Extract the [X, Y] coordinate from the center of the cell holding the provided text.  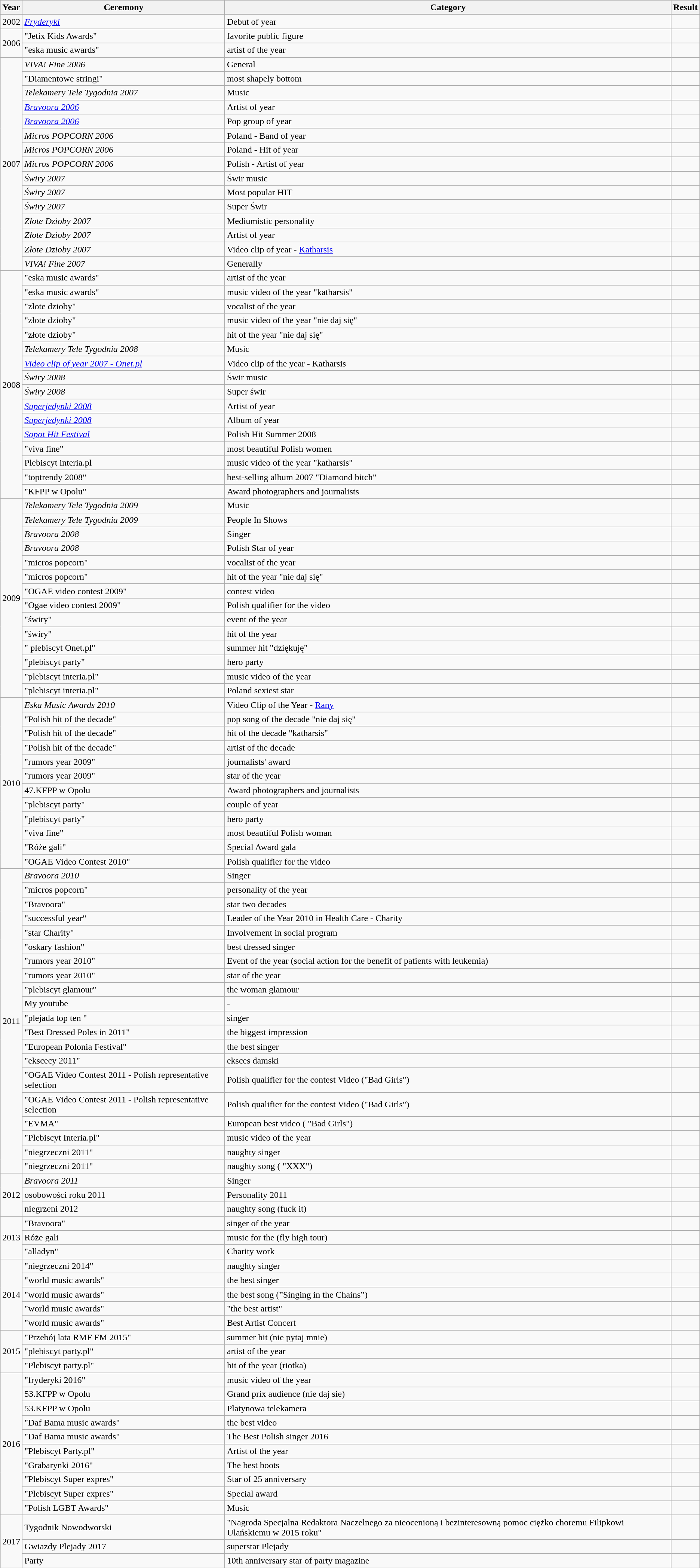
Video clip of the year - Katharsis [448, 363]
Ceremony [124, 7]
singer of the year [448, 1223]
favorite public figure [448, 36]
2010 [11, 783]
"Nagroda Specjalna Redaktora Naczelnego za nieocenioną i bezinteresowną pomoc ciężko choremu Filipkowi Ulańskiemu w 2015 roku" [448, 1527]
2009 [11, 598]
Fryderyki [124, 22]
"Diamentowe stringi" [124, 79]
music video of the year "nie daj się" [448, 320]
hit of the year (riotka) [448, 1366]
best dressed singer [448, 947]
"Polish LGBT Awards" [124, 1508]
"Przebój lata RMF FM 2015" [124, 1337]
Platynowa telekamera [448, 1408]
naughty song (fuck it) [448, 1209]
Best Artist Concert [448, 1323]
"OGAE video contest 2009" [124, 591]
"niegrzeczni 2014" [124, 1266]
best-selling album 2007 "Diamond bitch" [448, 477]
"ekscecy 2011" [124, 1061]
singer [448, 1018]
Involvement in social program [448, 933]
" plebiscyt Onet.pl" [124, 648]
the biggest impression [448, 1032]
superstar Plejady [448, 1546]
"star Charity" [124, 933]
"fryderyki 2016" [124, 1380]
"KFPP w Opolu" [124, 491]
Special Award gala [448, 847]
Eska Music Awards 2010 [124, 705]
2016 [11, 1444]
People In Shows [448, 520]
- [448, 1004]
The Best Polish singer 2016 [448, 1437]
"alladyn" [124, 1252]
the best video [448, 1423]
personality of the year [448, 890]
"EVMA" [124, 1124]
Poland sexiest star [448, 691]
Personality 2011 [448, 1195]
"the best artist" [448, 1308]
"plejada top ten " [124, 1018]
Poland - Band of year [448, 135]
event of the year [448, 619]
"Plebiscyt Interia.pl" [124, 1138]
summer hit "dziękuję" [448, 648]
The best boots [448, 1465]
Video clip of year - Katharsis [448, 249]
Video Clip of the Year - Rany [448, 705]
Polish Star of year [448, 548]
"Jetix Kids Awards" [124, 36]
2006 [11, 43]
Róże gali [124, 1237]
naughty song ( "XXX") [448, 1166]
Pop group of year [448, 121]
General [448, 64]
Party [124, 1561]
2011 [11, 1021]
niegrzeni 2012 [124, 1209]
2007 [11, 164]
"Best Dressed Poles in 2011" [124, 1032]
"successful year" [124, 918]
artist of the decade [448, 748]
Special award [448, 1494]
Bravoora 2010 [124, 876]
Super Świr [448, 207]
pop song of the decade "nie daj się" [448, 719]
"toptrendy 2008" [124, 477]
Sopot Hit Festival [124, 435]
star two decades [448, 904]
"Grabarynki 2016" [124, 1465]
Poland - Hit of year [448, 150]
"European Polonia Festival" [124, 1046]
Leader of the Year 2010 in Health Care - Charity [448, 918]
2014 [11, 1294]
Mediumistic personality [448, 221]
2015 [11, 1351]
Charity work [448, 1252]
2012 [11, 1195]
most beautiful Polish women [448, 449]
VIVA! Fine 2007 [124, 264]
Polish - Artist of year [448, 164]
Telekamery Tele Tygodnia 2007 [124, 93]
Album of year [448, 420]
Telekamery Tele Tygodnia 2008 [124, 349]
Polish Hit Summer 2008 [448, 435]
osobowości roku 2011 [124, 1195]
journalists' award [448, 762]
Artist of the year [448, 1451]
European best video ( "Bad Girls") [448, 1124]
Super świr [448, 392]
Year [11, 7]
"Ogae video contest 2009" [124, 605]
"Plebiscyt party.pl" [124, 1366]
My youtube [124, 1004]
Grand prix audience (nie daj sie) [448, 1394]
"plebiscyt party.pl" [124, 1351]
"Róże gali" [124, 847]
Star of 25 anniversary [448, 1479]
47.KFPP w Opolu [124, 790]
2017 [11, 1541]
hit of the decade "katharsis" [448, 733]
"plebiscyt glamour" [124, 989]
contest video [448, 591]
Debut of year [448, 22]
hit of the year [448, 634]
the best song (”Singing in the Chains”) [448, 1294]
eksces damski [448, 1061]
"Plebiscyt Party.pl" [124, 1451]
Event of the year (social action for the benefit of patients with leukemia) [448, 961]
VIVA! Fine 2006 [124, 64]
music for the (fly high tour) [448, 1237]
couple of year [448, 804]
Bravoora 2011 [124, 1181]
2002 [11, 22]
most shapely bottom [448, 79]
2008 [11, 384]
10th anniversary star of party magazine [448, 1561]
Tygodnik Nowodworski [124, 1527]
Gwiazdy Plejady 2017 [124, 1546]
most beautiful Polish woman [448, 833]
"oskary fashion" [124, 947]
Video clip of year 2007 - Onet.pl [124, 363]
2013 [11, 1237]
"OGAE Video Contest 2010" [124, 861]
Most popular HIT [448, 193]
Plebiscyt interia.pl [124, 463]
Category [448, 7]
Generally [448, 264]
Result [685, 7]
the woman glamour [448, 989]
summer hit (nie pytaj mnie) [448, 1337]
